Locate the cell with the specified text and output its [x, y] center coordinate. 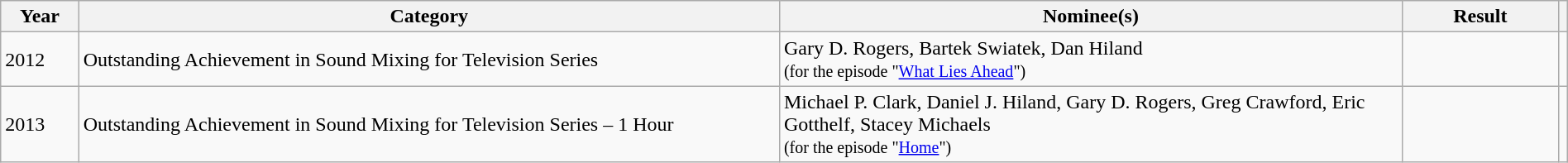
Gary D. Rogers, Bartek Swiatek, Dan Hiland (for the episode "What Lies Ahead") [1090, 60]
Outstanding Achievement in Sound Mixing for Television Series – 1 Hour [428, 124]
Nominee(s) [1090, 17]
2013 [40, 124]
2012 [40, 60]
Year [40, 17]
Outstanding Achievement in Sound Mixing for Television Series [428, 60]
Result [1480, 17]
Category [428, 17]
Michael P. Clark, Daniel J. Hiland, Gary D. Rogers, Greg Crawford, Eric Gotthelf, Stacey Michaels (for the episode "Home") [1090, 124]
